From the cell containing the given text, extract its center point as (X, Y) coordinate. 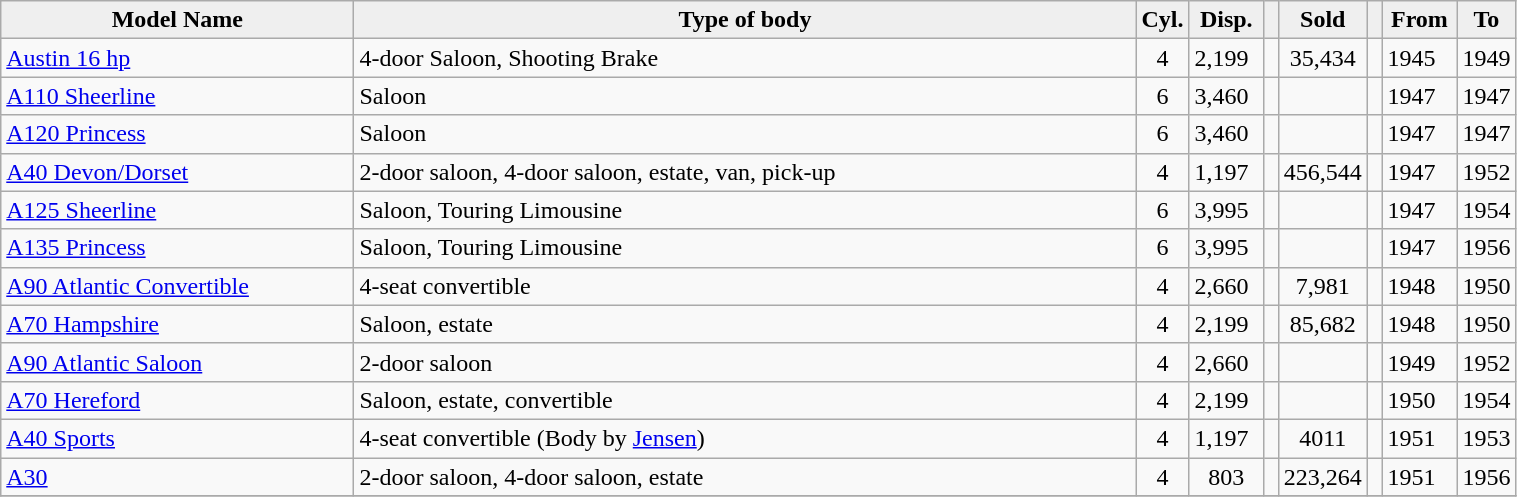
35,434 (1322, 58)
Type of body (745, 20)
A30 (178, 477)
From (1420, 20)
223,264 (1322, 477)
4-door Saloon, Shooting Brake (745, 58)
A90 Atlantic Convertible (178, 286)
1953 (1486, 438)
A70 Hereford (178, 400)
A135 Princess (178, 248)
4-seat convertible (745, 286)
1945 (1420, 58)
456,544 (1322, 172)
2-door saloon, 4-door saloon, estate, van, pick-up (745, 172)
Cyl. (1162, 20)
2-door saloon, 4-door saloon, estate (745, 477)
A110 Sheerline (178, 96)
To (1486, 20)
A90 Atlantic Saloon (178, 362)
7,981 (1322, 286)
Saloon, estate (745, 324)
4011 (1322, 438)
Saloon, estate, convertible (745, 400)
A40 Sports (178, 438)
A125 Sheerline (178, 210)
A70 Hampshire (178, 324)
2-door saloon (745, 362)
Austin 16 hp (178, 58)
Sold (1322, 20)
4-seat convertible (Body by Jensen) (745, 438)
85,682 (1322, 324)
803 (1226, 477)
Model Name (178, 20)
A120 Princess (178, 134)
A40 Devon/Dorset (178, 172)
Disp. (1226, 20)
